Scan for the cell matching the given text and deliver its [X, Y] coordinate at center. 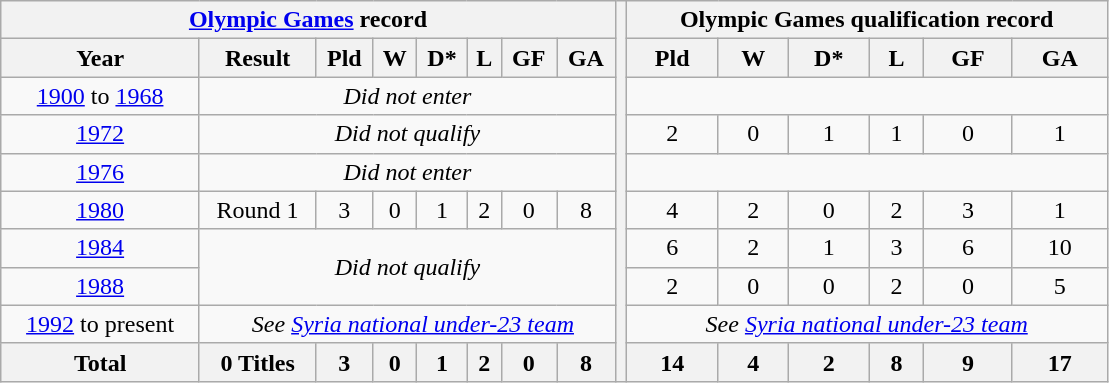
10 [1060, 248]
1980 [100, 210]
5 [1060, 286]
0 Titles [257, 362]
Olympic Games record [308, 20]
Round 1 [257, 210]
1900 to 1968 [100, 96]
Total [100, 362]
1984 [100, 248]
Olympic Games qualification record [866, 20]
1988 [100, 286]
1992 to present [100, 324]
17 [1060, 362]
9 [968, 362]
1972 [100, 134]
Year [100, 58]
Result [257, 58]
1976 [100, 172]
14 [672, 362]
